Identify which cell holds the provided text, then report its [X, Y] central coordinate. 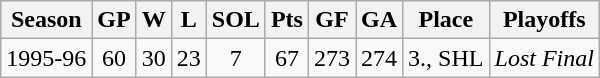
Pts [286, 20]
GF [332, 20]
60 [114, 58]
W [154, 20]
Place [446, 20]
SOL [236, 20]
274 [380, 58]
1995-96 [46, 58]
7 [236, 58]
Lost Final [544, 58]
23 [188, 58]
Playoffs [544, 20]
3., SHL [446, 58]
L [188, 20]
GP [114, 20]
30 [154, 58]
67 [286, 58]
Season [46, 20]
GA [380, 20]
273 [332, 58]
